Provide the (x, y) coordinate of the cell's center where the given text is located.  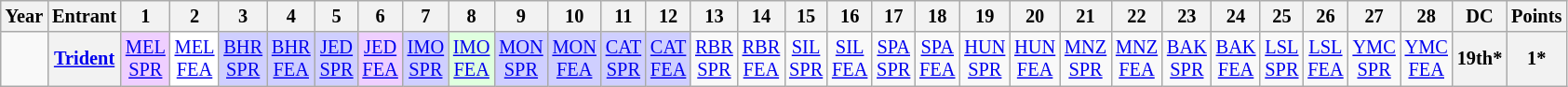
YMCSPR (1374, 59)
24 (1236, 16)
23 (1187, 16)
19 (985, 16)
26 (1325, 16)
11 (623, 16)
MONFEA (575, 59)
Trident (84, 59)
HUNFEA (1035, 59)
21 (1085, 16)
20 (1035, 16)
14 (761, 16)
MNZSPR (1085, 59)
BAKSPR (1187, 59)
25 (1281, 16)
6 (380, 16)
SPASPR (893, 59)
BHRSPR (243, 59)
RBRSPR (714, 59)
28 (1427, 16)
CATSPR (623, 59)
CATFEA (668, 59)
SILSPR (806, 59)
9 (521, 16)
YMCFEA (1427, 59)
19th* (1480, 59)
JEDFEA (380, 59)
8 (471, 16)
LSLFEA (1325, 59)
MELFEA (195, 59)
Entrant (84, 16)
3 (243, 16)
Year (24, 16)
16 (850, 16)
13 (714, 16)
4 (291, 16)
15 (806, 16)
JEDSPR (337, 59)
10 (575, 16)
IMOFEA (471, 59)
17 (893, 16)
Points (1536, 16)
RBRFEA (761, 59)
MONSPR (521, 59)
BHRFEA (291, 59)
18 (937, 16)
DC (1480, 16)
BAKFEA (1236, 59)
1 (145, 16)
MELSPR (145, 59)
IMOSPR (426, 59)
5 (337, 16)
1* (1536, 59)
HUNSPR (985, 59)
27 (1374, 16)
LSLSPR (1281, 59)
SILFEA (850, 59)
12 (668, 16)
22 (1137, 16)
2 (195, 16)
MNZFEA (1137, 59)
SPAFEA (937, 59)
7 (426, 16)
